Detect which cell encompasses the target text, then output its [x, y] center coordinate. 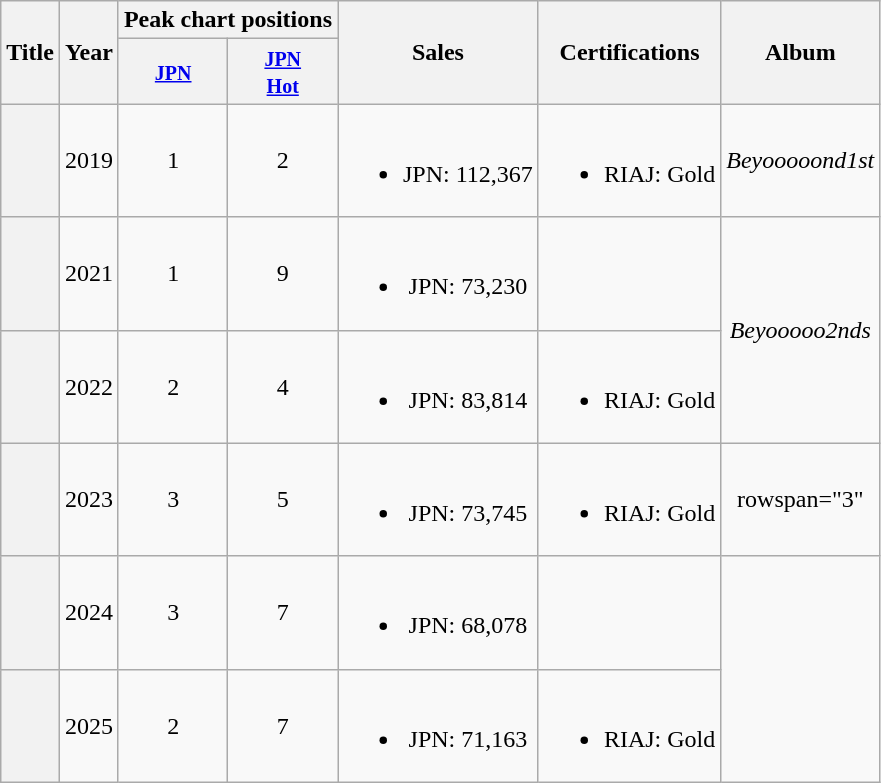
JPN: 68,078 [438, 612]
Peak chart positions [228, 20]
5 [283, 500]
4 [283, 386]
JPN: 73,230 [438, 274]
2019 [88, 160]
2025 [88, 726]
2024 [88, 612]
Sales [438, 52]
Album [800, 52]
Title [30, 52]
rowspan="3" [800, 500]
Year [88, 52]
JPN: 112,367 [438, 160]
2022 [88, 386]
JPN: 83,814 [438, 386]
2021 [88, 274]
JPN [173, 72]
JPN: 73,745 [438, 500]
JPN: 71,163 [438, 726]
JPNHot [283, 72]
Beyooooo2nds [800, 330]
Certifications [629, 52]
2023 [88, 500]
Beyooooond1st [800, 160]
9 [283, 274]
